Return the (X, Y) coordinate for the center point of the cell that contains the specified text.  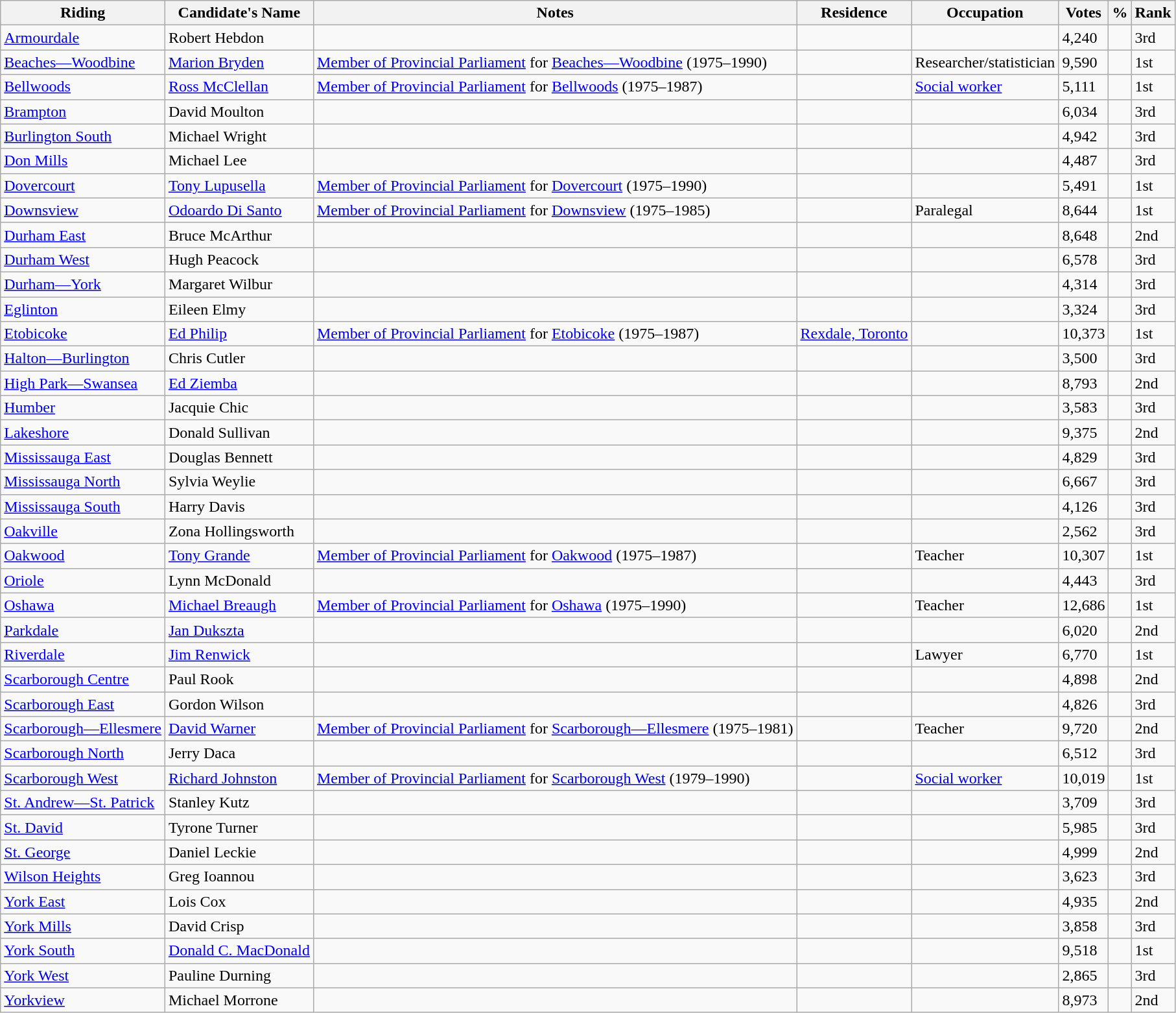
10,307 (1084, 556)
Riding (83, 13)
4,443 (1084, 580)
Parkdale (83, 630)
5,985 (1084, 828)
Michael Wright (239, 136)
Rank (1153, 13)
Durham East (83, 235)
Member of Provincial Parliament for Scarborough—Ellesmere (1975–1981) (555, 729)
Occupation (985, 13)
York South (83, 951)
Donald C. MacDonald (239, 951)
4,126 (1084, 506)
Margaret Wilbur (239, 284)
8,644 (1084, 210)
Dovercourt (83, 185)
3,583 (1084, 408)
Scarborough Centre (83, 679)
Oakwood (83, 556)
St. Andrew—St. Patrick (83, 803)
12,686 (1084, 605)
4,487 (1084, 161)
8,648 (1084, 235)
Tyrone Turner (239, 828)
4,314 (1084, 284)
Don Mills (83, 161)
Lakeshore (83, 433)
Tony Grande (239, 556)
Downsview (83, 210)
Member of Provincial Parliament for Dovercourt (1975–1990) (555, 185)
Sylvia Weylie (239, 482)
Votes (1084, 13)
Oakville (83, 531)
Jim Renwick (239, 654)
Lois Cox (239, 901)
Daniel Leckie (239, 852)
Halton—Burlington (83, 359)
Paul Rook (239, 679)
4,999 (1084, 852)
Bellwoods (83, 87)
Lynn McDonald (239, 580)
St. George (83, 852)
Bruce McArthur (239, 235)
Member of Provincial Parliament for Beaches—Woodbine (1975–1990) (555, 62)
Pauline Durning (239, 975)
Member of Provincial Parliament for Bellwoods (1975–1987) (555, 87)
4,898 (1084, 679)
2,562 (1084, 531)
% (1120, 13)
2,865 (1084, 975)
Scarborough East (83, 704)
Gordon Wilson (239, 704)
Armourdale (83, 38)
Etobicoke (83, 334)
Marion Bryden (239, 62)
Eileen Elmy (239, 309)
6,020 (1084, 630)
David Moulton (239, 112)
Member of Provincial Parliament for Oshawa (1975–1990) (555, 605)
Douglas Bennett (239, 457)
Scarborough North (83, 754)
Stanley Kutz (239, 803)
9,720 (1084, 729)
5,491 (1084, 185)
3,623 (1084, 877)
Richard Johnston (239, 778)
Mississauga South (83, 506)
Jan Dukszta (239, 630)
Oshawa (83, 605)
Robert Hebdon (239, 38)
3,858 (1084, 926)
Mississauga East (83, 457)
David Warner (239, 729)
8,973 (1084, 1000)
Residence (854, 13)
10,373 (1084, 334)
Jacquie Chic (239, 408)
York Mills (83, 926)
Yorkview (83, 1000)
Wilson Heights (83, 877)
10,019 (1084, 778)
Ed Ziemba (239, 383)
Ed Philip (239, 334)
York West (83, 975)
Brampton (83, 112)
York East (83, 901)
6,667 (1084, 482)
David Crisp (239, 926)
Harry Davis (239, 506)
Candidate's Name (239, 13)
Hugh Peacock (239, 259)
3,500 (1084, 359)
3,709 (1084, 803)
Michael Lee (239, 161)
Notes (555, 13)
Mississauga North (83, 482)
Donald Sullivan (239, 433)
Michael Breaugh (239, 605)
Rexdale, Toronto (854, 334)
Eglinton (83, 309)
Member of Provincial Parliament for Downsview (1975–1985) (555, 210)
5,111 (1084, 87)
Ross McClellan (239, 87)
Odoardo Di Santo (239, 210)
6,512 (1084, 754)
Member of Provincial Parliament for Oakwood (1975–1987) (555, 556)
9,518 (1084, 951)
4,935 (1084, 901)
6,578 (1084, 259)
4,240 (1084, 38)
Lawyer (985, 654)
Durham—York (83, 284)
Humber (83, 408)
9,375 (1084, 433)
Jerry Daca (239, 754)
Chris Cutler (239, 359)
Oriole (83, 580)
4,829 (1084, 457)
Paralegal (985, 210)
9,590 (1084, 62)
Michael Morrone (239, 1000)
Riverdale (83, 654)
Scarborough—Ellesmere (83, 729)
Member of Provincial Parliament for Etobicoke (1975–1987) (555, 334)
Zona Hollingsworth (239, 531)
Burlington South (83, 136)
Scarborough West (83, 778)
High Park—Swansea (83, 383)
6,034 (1084, 112)
Member of Provincial Parliament for Scarborough West (1979–1990) (555, 778)
4,942 (1084, 136)
4,826 (1084, 704)
St. David (83, 828)
6,770 (1084, 654)
8,793 (1084, 383)
Tony Lupusella (239, 185)
Greg Ioannou (239, 877)
Beaches—Woodbine (83, 62)
3,324 (1084, 309)
Durham West (83, 259)
Researcher/statistician (985, 62)
